From the cell containing the given text, extract its center point as (X, Y) coordinate. 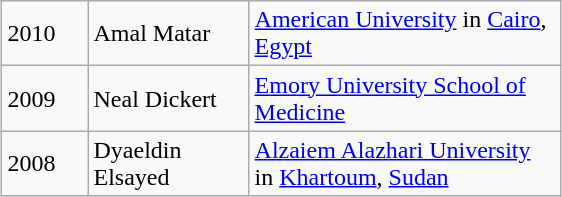
Dyaeldin Elsayed (168, 164)
Neal Dickert (168, 98)
Amal Matar (168, 34)
2010 (45, 34)
2009 (45, 98)
2008 (45, 164)
Alzaiem Alazhari University in Khartoum, Sudan (404, 164)
Emory University School of Medicine (404, 98)
American University in Cairo, Egypt (404, 34)
